For the text-containing cell, return its midpoint in (X, Y) coordinate format. 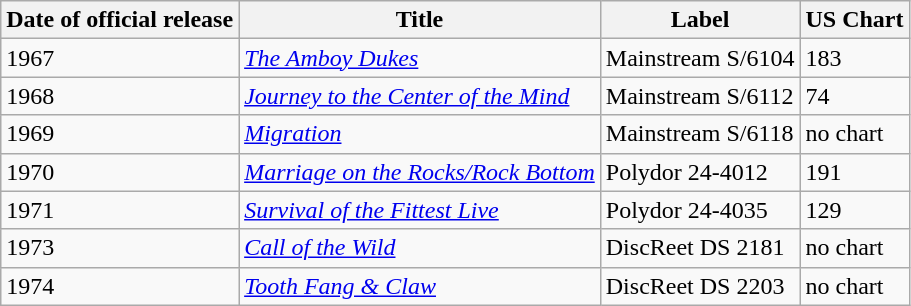
191 (854, 172)
Title (420, 20)
Migration (420, 134)
183 (854, 58)
Survival of the Fittest Live (420, 210)
Polydor 24-4012 (700, 172)
Mainstream S/6112 (700, 96)
1974 (120, 286)
1973 (120, 248)
129 (854, 210)
US Chart (854, 20)
Polydor 24-4035 (700, 210)
DiscReet DS 2203 (700, 286)
Call of the Wild (420, 248)
1970 (120, 172)
1967 (120, 58)
1971 (120, 210)
DiscReet DS 2181 (700, 248)
74 (854, 96)
Journey to the Center of the Mind (420, 96)
The Amboy Dukes (420, 58)
1969 (120, 134)
Tooth Fang & Claw (420, 286)
Mainstream S/6104 (700, 58)
Date of official release (120, 20)
Marriage on the Rocks/Rock Bottom (420, 172)
Mainstream S/6118 (700, 134)
1968 (120, 96)
Label (700, 20)
